Identify which cell holds the provided text, then report its (X, Y) central coordinate. 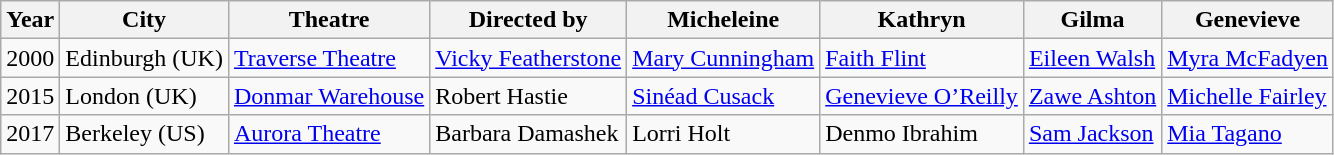
Edinburgh (UK) (144, 58)
Sinéad Cusack (724, 96)
Michelle Fairley (1248, 96)
Traverse Theatre (328, 58)
Sam Jackson (1092, 134)
Genevieve (1248, 20)
City (144, 20)
Directed by (528, 20)
Berkeley (US) (144, 134)
Eileen Walsh (1092, 58)
Faith Flint (922, 58)
Kathryn (922, 20)
Micheleine (724, 20)
Aurora Theatre (328, 134)
2017 (30, 134)
Mia Tagano (1248, 134)
Theatre (328, 20)
Myra McFadyen (1248, 58)
Vicky Featherstone (528, 58)
Gilma (1092, 20)
Year (30, 20)
Zawe Ashton (1092, 96)
Mary Cunningham (724, 58)
London (UK) (144, 96)
2000 (30, 58)
Donmar Warehouse (328, 96)
2015 (30, 96)
Lorri Holt (724, 134)
Robert Hastie (528, 96)
Genevieve O’Reilly (922, 96)
Barbara Damashek (528, 134)
Denmo Ibrahim (922, 134)
